Determine the [x, y] coordinate at the center of the cell enclosing the given text.  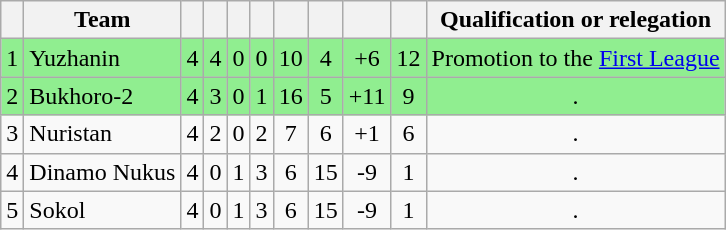
+1 [367, 134]
Promotion to the First League [576, 58]
Sokol [102, 210]
Dinamo Nukus [102, 172]
+11 [367, 96]
Bukhoro-2 [102, 96]
Yuzhanin [102, 58]
12 [408, 58]
9 [408, 96]
Team [102, 20]
+6 [367, 58]
16 [290, 96]
Qualification or relegation [576, 20]
7 [290, 134]
10 [290, 58]
Nuristan [102, 134]
